Capture the cell that displays the provided text and extract its (X, Y) central coordinate. 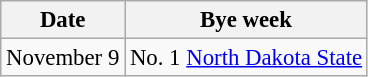
November 9 (63, 58)
Bye week (246, 20)
Date (63, 20)
No. 1 North Dakota State (246, 58)
